Scan for the cell matching the given text and deliver its (x, y) coordinate at center. 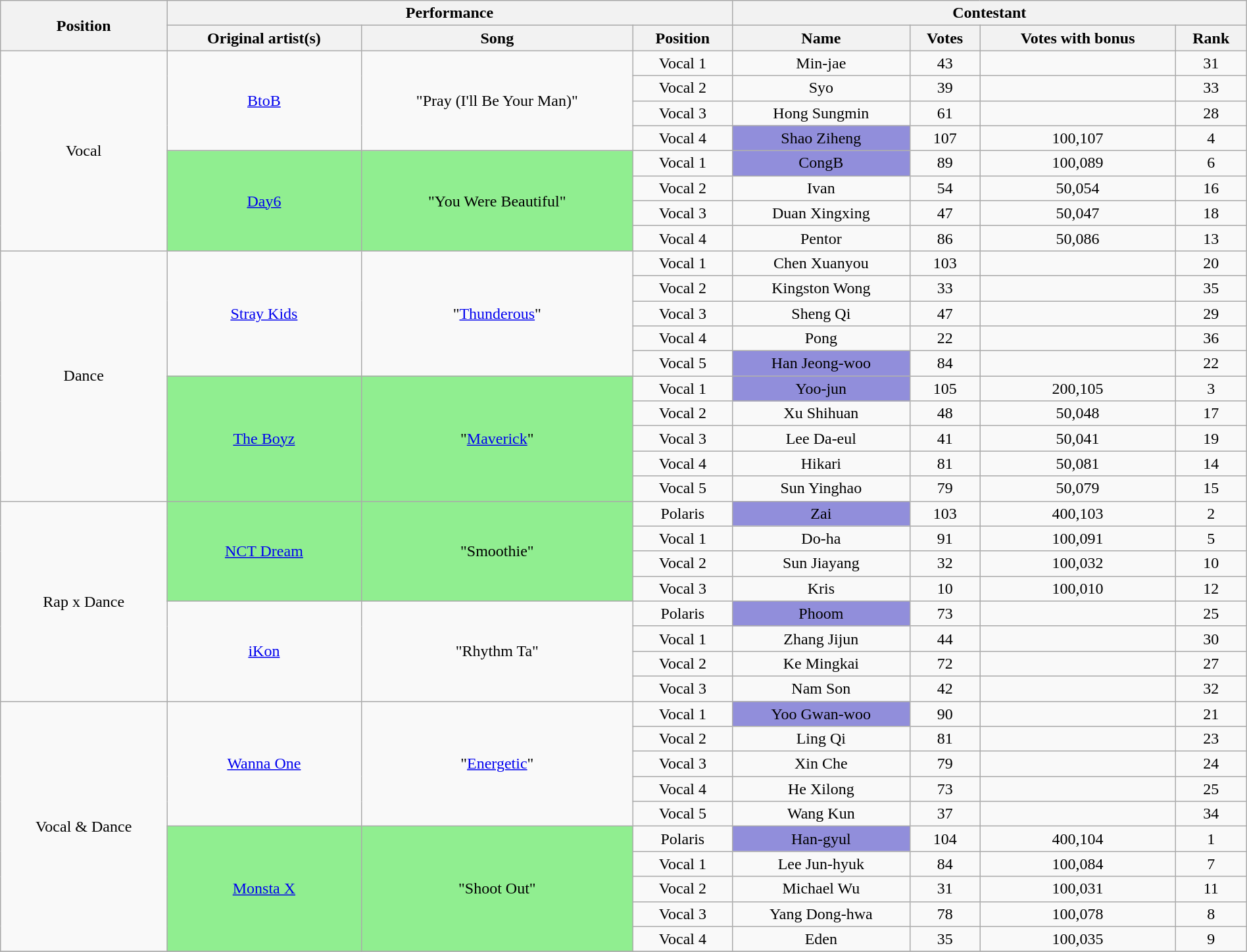
50,048 (1077, 414)
"You Were Beautiful" (497, 201)
3 (1211, 389)
6 (1211, 163)
12 (1211, 588)
Hong Sungmin (821, 113)
72 (944, 663)
He Xilong (821, 789)
13 (1211, 238)
Name (821, 38)
Wanna One (264, 763)
5 (1211, 538)
28 (1211, 113)
Votes (944, 38)
"Rhythm Ta" (497, 651)
"Maverick" (497, 439)
16 (1211, 188)
104 (944, 839)
29 (1211, 314)
Yoo-jun (821, 389)
37 (944, 814)
1 (1211, 839)
Lee Jun-hyuk (821, 864)
100,010 (1077, 588)
89 (944, 163)
Rap x Dance (84, 601)
61 (944, 113)
18 (1211, 213)
100,084 (1077, 864)
100,107 (1077, 138)
41 (944, 439)
Day6 (264, 201)
50,054 (1077, 188)
"Thunderous" (497, 313)
2 (1211, 513)
Vocal (84, 151)
Syo (821, 88)
78 (944, 914)
36 (1211, 339)
100,091 (1077, 538)
Yang Dong-hwa (821, 914)
Zhang Jijun (821, 638)
54 (944, 188)
Xu Shihuan (821, 414)
9 (1211, 939)
CongB (821, 163)
100,031 (1077, 889)
4 (1211, 138)
Do-ha (821, 538)
NCT Dream (264, 551)
Song (497, 38)
17 (1211, 414)
Michael Wu (821, 889)
34 (1211, 814)
BtoB (264, 101)
Wang Kun (821, 814)
Ke Mingkai (821, 663)
Sheng Qi (821, 314)
39 (944, 88)
44 (944, 638)
19 (1211, 439)
200,105 (1077, 389)
400,104 (1077, 839)
Xin Che (821, 764)
91 (944, 538)
15 (1211, 488)
100,032 (1077, 563)
Sun Yinghao (821, 488)
Sun Jiayang (821, 563)
14 (1211, 464)
23 (1211, 739)
Min-jae (821, 63)
400,103 (1077, 513)
"Shoot Out" (497, 889)
Dance (84, 376)
48 (944, 414)
Votes with bonus (1077, 38)
8 (1211, 914)
86 (944, 238)
Shao Ziheng (821, 138)
11 (1211, 889)
Zai (821, 513)
Han-gyul (821, 839)
100,078 (1077, 914)
Rank (1211, 38)
50,041 (1077, 439)
Nam Son (821, 688)
Han Jeong-woo (821, 364)
Kris (821, 588)
"Energetic" (497, 763)
50,081 (1077, 464)
50,047 (1077, 213)
Stray Kids (264, 313)
105 (944, 389)
Performance (450, 13)
Lee Da-eul (821, 439)
Pong (821, 339)
"Pray (I'll Be Your Man)" (497, 101)
50,086 (1077, 238)
Yoo Gwan-woo (821, 713)
21 (1211, 713)
43 (944, 63)
Phoom (821, 613)
Ivan (821, 188)
27 (1211, 663)
107 (944, 138)
7 (1211, 864)
Eden (821, 939)
The Boyz (264, 439)
Duan Xingxing (821, 213)
100,089 (1077, 163)
20 (1211, 263)
Ling Qi (821, 739)
Contestant (989, 13)
24 (1211, 764)
Pentor (821, 238)
50,079 (1077, 488)
42 (944, 688)
"Smoothie" (497, 551)
100,035 (1077, 939)
Monsta X (264, 889)
90 (944, 713)
Hikari (821, 464)
Vocal & Dance (84, 826)
Chen Xuanyou (821, 263)
iKon (264, 651)
30 (1211, 638)
Original artist(s) (264, 38)
Kingston Wong (821, 288)
